Identify which cell holds the provided text, then report its [x, y] central coordinate. 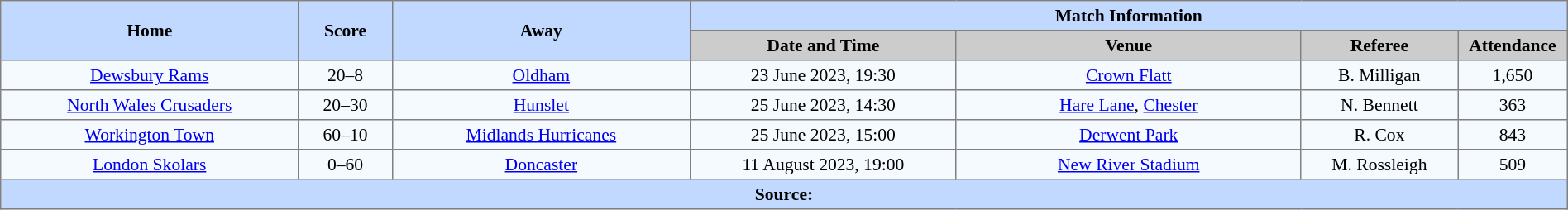
11 August 2023, 19:00 [823, 165]
843 [1513, 135]
New River Stadium [1128, 165]
Referee [1379, 45]
25 June 2023, 15:00 [823, 135]
Match Information [1128, 16]
Score [346, 31]
363 [1513, 105]
Home [150, 31]
0–60 [346, 165]
Hare Lane, Chester [1128, 105]
N. Bennett [1379, 105]
Workington Town [150, 135]
23 June 2023, 19:30 [823, 75]
509 [1513, 165]
B. Milligan [1379, 75]
M. Rossleigh [1379, 165]
London Skolars [150, 165]
Source: [784, 194]
20–8 [346, 75]
Hunslet [541, 105]
R. Cox [1379, 135]
Dewsbury Rams [150, 75]
Oldham [541, 75]
Derwent Park [1128, 135]
20–30 [346, 105]
1,650 [1513, 75]
Away [541, 31]
Date and Time [823, 45]
North Wales Crusaders [150, 105]
60–10 [346, 135]
Attendance [1513, 45]
Venue [1128, 45]
Crown Flatt [1128, 75]
Midlands Hurricanes [541, 135]
25 June 2023, 14:30 [823, 105]
Doncaster [541, 165]
